Scan for the cell matching the given text and deliver its (x, y) coordinate at center. 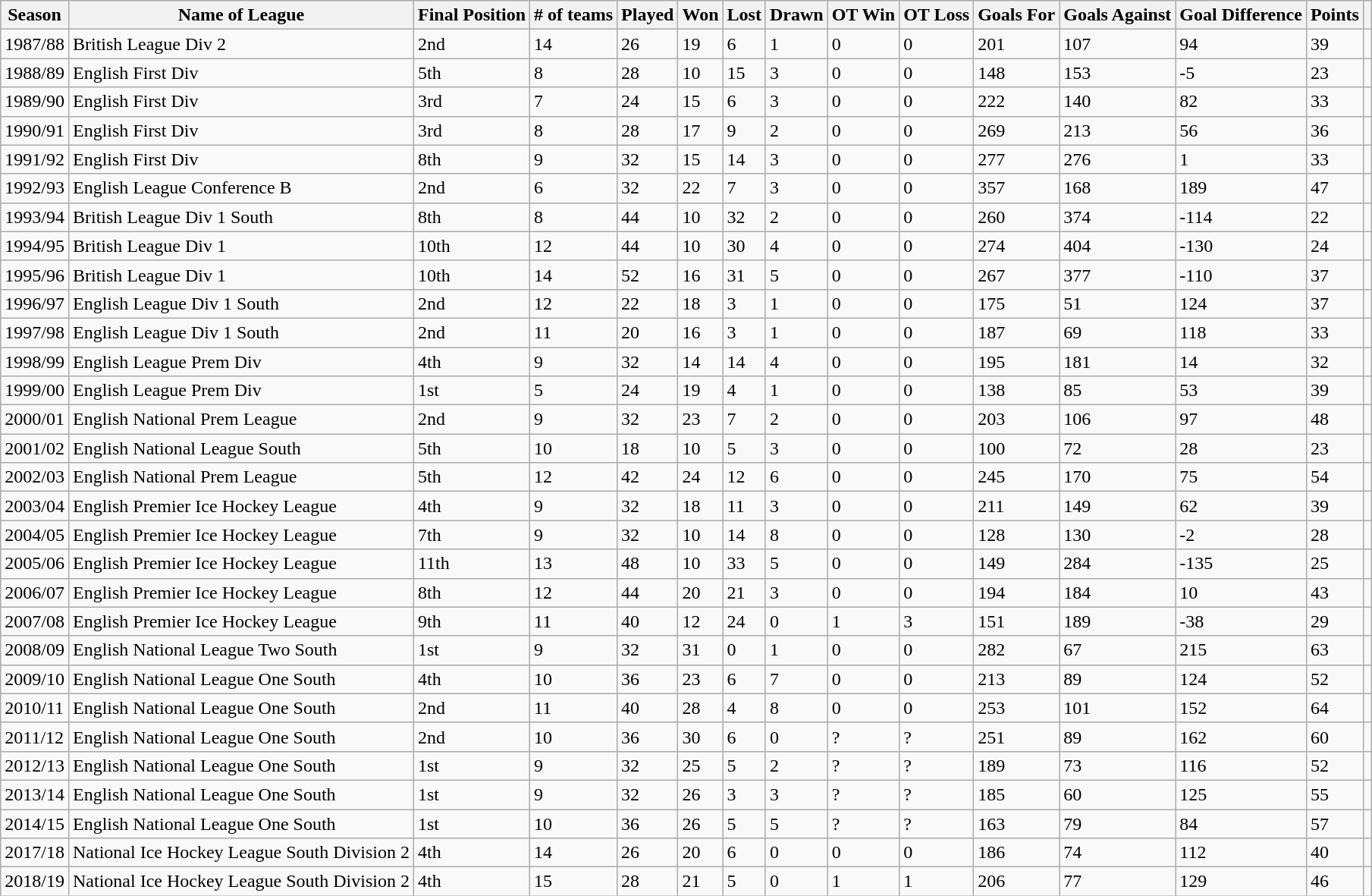
116 (1241, 766)
Goals For (1016, 15)
47 (1335, 188)
187 (1016, 332)
2006/07 (35, 593)
79 (1118, 823)
82 (1241, 102)
2008/09 (35, 650)
English League Conference B (241, 188)
101 (1118, 708)
277 (1016, 159)
English National League Two South (241, 650)
162 (1241, 737)
1999/00 (35, 391)
195 (1016, 362)
163 (1016, 823)
77 (1118, 882)
125 (1241, 794)
-2 (1241, 535)
118 (1241, 332)
245 (1016, 477)
Season (35, 15)
404 (1118, 246)
British League Div 2 (241, 44)
282 (1016, 650)
-38 (1241, 621)
94 (1241, 44)
2007/08 (35, 621)
17 (701, 130)
1989/90 (35, 102)
9th (472, 621)
Won (701, 15)
55 (1335, 794)
63 (1335, 650)
170 (1118, 477)
57 (1335, 823)
185 (1016, 794)
13 (573, 564)
107 (1118, 44)
2011/12 (35, 737)
72 (1118, 448)
181 (1118, 362)
1997/98 (35, 332)
-110 (1241, 275)
2004/05 (35, 535)
46 (1335, 882)
175 (1016, 303)
2009/10 (35, 679)
85 (1118, 391)
1996/97 (35, 303)
140 (1118, 102)
1987/88 (35, 44)
Goals Against (1118, 15)
1994/95 (35, 246)
276 (1118, 159)
-114 (1241, 217)
English National League South (241, 448)
2012/13 (35, 766)
2018/19 (35, 882)
106 (1118, 420)
84 (1241, 823)
129 (1241, 882)
1998/99 (35, 362)
153 (1118, 73)
2014/15 (35, 823)
2002/03 (35, 477)
1990/91 (35, 130)
2005/06 (35, 564)
-5 (1241, 73)
152 (1241, 708)
Lost (744, 15)
OT Win (863, 15)
69 (1118, 332)
194 (1016, 593)
138 (1016, 391)
2003/04 (35, 506)
267 (1016, 275)
1988/89 (35, 73)
1995/96 (35, 275)
374 (1118, 217)
148 (1016, 73)
1992/93 (35, 188)
206 (1016, 882)
73 (1118, 766)
29 (1335, 621)
-135 (1241, 564)
-130 (1241, 246)
Points (1335, 15)
53 (1241, 391)
130 (1118, 535)
1991/92 (35, 159)
251 (1016, 737)
51 (1118, 303)
211 (1016, 506)
67 (1118, 650)
Drawn (796, 15)
11th (472, 564)
# of teams (573, 15)
Goal Difference (1241, 15)
186 (1016, 853)
2001/02 (35, 448)
222 (1016, 102)
97 (1241, 420)
2000/01 (35, 420)
Final Position (472, 15)
215 (1241, 650)
100 (1016, 448)
260 (1016, 217)
377 (1118, 275)
43 (1335, 593)
168 (1118, 188)
253 (1016, 708)
64 (1335, 708)
184 (1118, 593)
54 (1335, 477)
112 (1241, 853)
42 (648, 477)
284 (1118, 564)
2013/14 (35, 794)
357 (1016, 188)
62 (1241, 506)
74 (1118, 853)
1993/94 (35, 217)
201 (1016, 44)
269 (1016, 130)
203 (1016, 420)
Name of League (241, 15)
75 (1241, 477)
2017/18 (35, 853)
7th (472, 535)
2010/11 (35, 708)
OT Loss (937, 15)
Played (648, 15)
151 (1016, 621)
128 (1016, 535)
British League Div 1 South (241, 217)
274 (1016, 246)
56 (1241, 130)
